From the cell containing the given text, extract its center point as (x, y) coordinate. 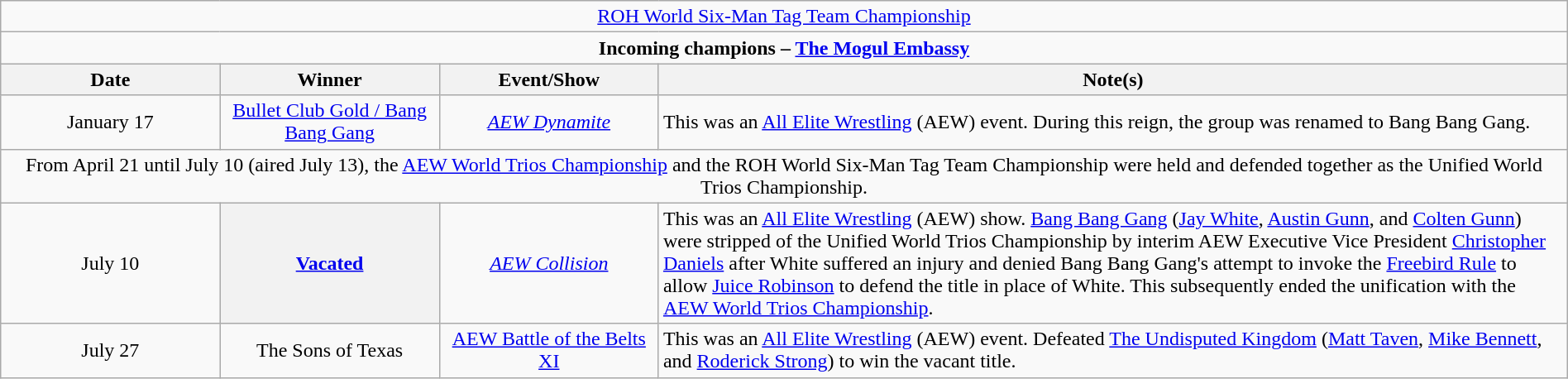
Bullet Club Gold / Bang Bang Gang (329, 122)
ROH World Six-Man Tag Team Championship (784, 17)
AEW Dynamite (549, 122)
Vacated (329, 263)
Date (111, 79)
AEW Collision (549, 263)
This was an All Elite Wrestling (AEW) event. During this reign, the group was renamed to Bang Bang Gang. (1113, 122)
Incoming champions – The Mogul Embassy (784, 48)
January 17 (111, 122)
This was an All Elite Wrestling (AEW) event. Defeated The Undisputed Kingdom (Matt Taven, Mike Bennett, and Roderick Strong) to win the vacant title. (1113, 351)
July 10 (111, 263)
Note(s) (1113, 79)
AEW Battle of the Belts XI (549, 351)
The Sons of Texas (329, 351)
Winner (329, 79)
Event/Show (549, 79)
July 27 (111, 351)
